Scan for the cell matching the given text and deliver its (X, Y) coordinate at center. 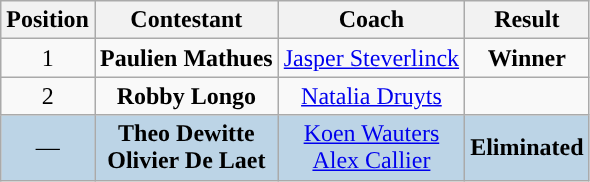
2 (48, 96)
1 (48, 58)
Koen WautersAlex Callier (371, 148)
Coach (371, 20)
Robby Longo (186, 96)
Winner (527, 58)
Paulien Mathues (186, 58)
Result (527, 20)
Natalia Druyts (371, 96)
Theo DewitteOlivier De Laet (186, 148)
— (48, 148)
Jasper Steverlinck (371, 58)
Eliminated (527, 148)
Position (48, 20)
Contestant (186, 20)
